Detect which cell encompasses the target text, then output its (X, Y) center coordinate. 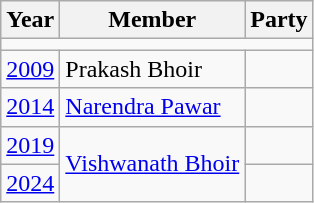
2009 (30, 69)
Vishwanath Bhoir (152, 164)
Prakash Bhoir (152, 69)
Party (279, 20)
Member (152, 20)
2019 (30, 145)
Narendra Pawar (152, 107)
2014 (30, 107)
Year (30, 20)
2024 (30, 183)
